Scan for the cell matching the given text and deliver its [x, y] coordinate at center. 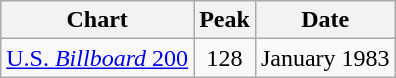
Chart [98, 20]
Peak [225, 20]
U.S. Billboard 200 [98, 58]
128 [225, 58]
Date [325, 20]
January 1983 [325, 58]
